Output the (x, y) coordinate of the center of the cell containing the given text.  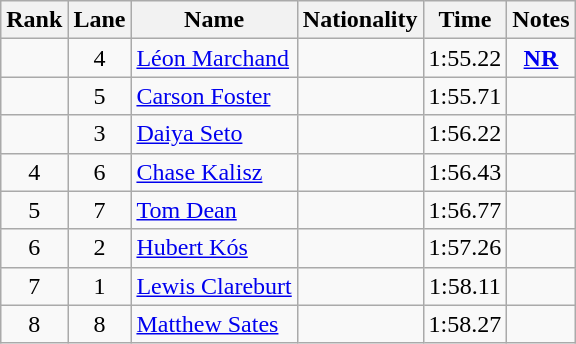
Tom Dean (214, 210)
1:57.26 (465, 248)
Nationality (360, 20)
Notes (541, 20)
Matthew Sates (214, 324)
Lewis Clareburt (214, 286)
Carson Foster (214, 96)
1:56.77 (465, 210)
Hubert Kós (214, 248)
1:55.22 (465, 58)
Chase Kalisz (214, 172)
Daiya Seto (214, 134)
3 (100, 134)
Léon Marchand (214, 58)
1:58.11 (465, 286)
NR (541, 58)
1 (100, 286)
1:55.71 (465, 96)
Rank (34, 20)
Name (214, 20)
2 (100, 248)
Lane (100, 20)
1:58.27 (465, 324)
Time (465, 20)
1:56.22 (465, 134)
1:56.43 (465, 172)
